Return the [x, y] coordinate for the center point of the cell that contains the specified text.  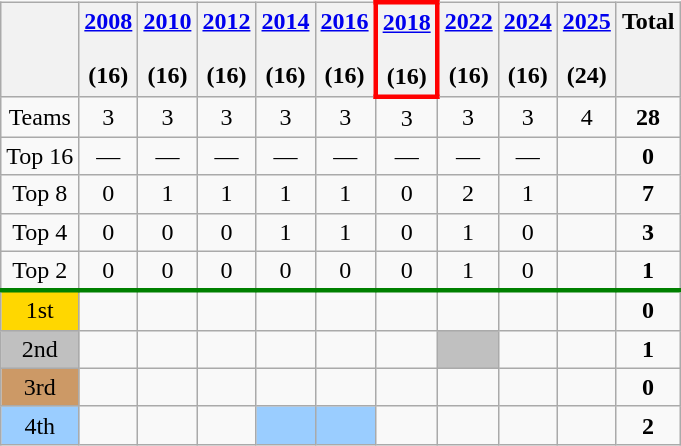
2024 (16) [528, 50]
Top 4 [40, 232]
Top 16 [40, 156]
4 [586, 117]
2014 (16) [286, 50]
2016 (16) [346, 50]
1st [40, 311]
Top 8 [40, 194]
2022 (16) [468, 50]
3rd [40, 387]
2012 (16) [226, 50]
2nd [40, 349]
7 [648, 194]
2025 (24) [586, 50]
Top 2 [40, 271]
Teams [40, 117]
28 [648, 117]
2008 (16) [108, 50]
Total [648, 50]
4th [40, 425]
2018 (16) [407, 50]
2010 (16) [168, 50]
